Capture the cell that displays the provided text and extract its [X, Y] central coordinate. 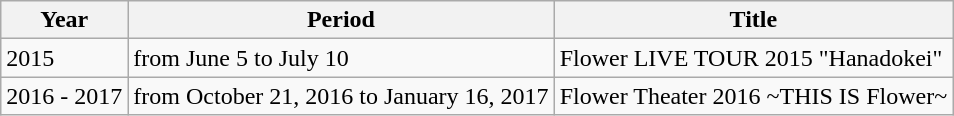
2015 [64, 58]
from October 21, 2016 to January 16, 2017 [341, 96]
2016 - 2017 [64, 96]
Title [754, 20]
from June 5 to July 10 [341, 58]
Period [341, 20]
Year [64, 20]
Flower LIVE TOUR 2015 "Hanadokei" [754, 58]
Flower Theater 2016 ~THIS IS Flower~ [754, 96]
